Search for the cell housing the specified text and yield its (X, Y) center coordinate. 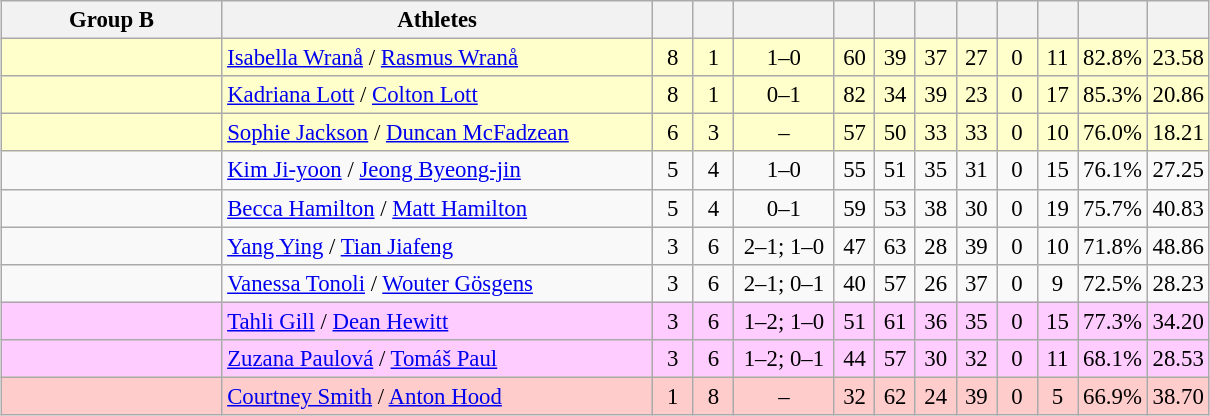
40 (854, 283)
2–1; 1–0 (784, 246)
44 (854, 358)
28.23 (1178, 283)
Becca Hamilton / Matt Hamilton (438, 208)
76.1% (1112, 170)
1–2; 0–1 (784, 358)
76.0% (1112, 133)
Zuzana Paulová / Tomáš Paul (438, 358)
47 (854, 246)
Yang Ying / Tian Jiafeng (438, 246)
Kadriana Lott / Colton Lott (438, 95)
Sophie Jackson / Duncan McFadzean (438, 133)
77.3% (1112, 321)
71.8% (1112, 246)
28 (936, 246)
82.8% (1112, 58)
85.3% (1112, 95)
9 (1058, 283)
2–1; 0–1 (784, 283)
34.20 (1178, 321)
38.70 (1178, 396)
Isabella Wranå / Rasmus Wranå (438, 58)
20.86 (1178, 95)
19 (1058, 208)
Group B (112, 20)
53 (896, 208)
72.5% (1112, 283)
50 (896, 133)
40.83 (1178, 208)
66.9% (1112, 396)
68.1% (1112, 358)
75.7% (1112, 208)
23.58 (1178, 58)
27 (976, 58)
36 (936, 321)
Athletes (438, 20)
62 (896, 396)
48.86 (1178, 246)
Vanessa Tonoli / Wouter Gösgens (438, 283)
31 (976, 170)
55 (854, 170)
27.25 (1178, 170)
28.53 (1178, 358)
60 (854, 58)
Courtney Smith / Anton Hood (438, 396)
Tahli Gill / Dean Hewitt (438, 321)
18.21 (1178, 133)
Kim Ji-yoon / Jeong Byeong-jin (438, 170)
38 (936, 208)
63 (896, 246)
59 (854, 208)
24 (936, 396)
26 (936, 283)
23 (976, 95)
34 (896, 95)
1–2; 1–0 (784, 321)
82 (854, 95)
17 (1058, 95)
61 (896, 321)
